Search for the cell housing the specified text and yield its (x, y) center coordinate. 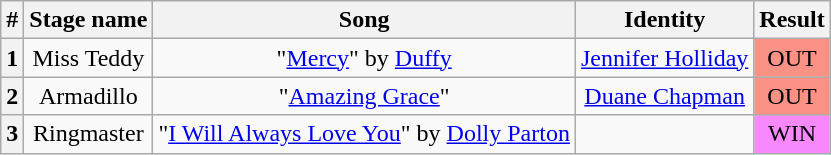
Result (792, 20)
# (12, 20)
3 (12, 134)
Jennifer Holliday (664, 58)
Armadillo (88, 96)
Miss Teddy (88, 58)
Duane Chapman (664, 96)
WIN (792, 134)
"I Will Always Love You" by Dolly Parton (364, 134)
2 (12, 96)
Identity (664, 20)
1 (12, 58)
Ringmaster (88, 134)
Song (364, 20)
"Mercy" by Duffy (364, 58)
"Amazing Grace" (364, 96)
Stage name (88, 20)
